Return [X, Y] of the center of cell containing provided text 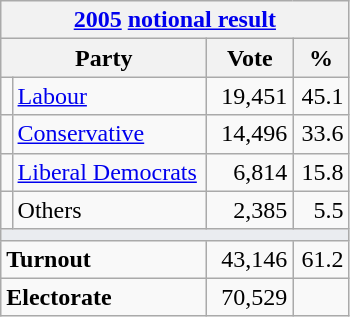
5.5 [321, 210]
Party [104, 58]
Conservative [110, 134]
Labour [110, 96]
70,529 [250, 297]
Vote [250, 58]
61.2 [321, 259]
14,496 [250, 134]
Turnout [104, 259]
6,814 [250, 172]
45.1 [321, 96]
19,451 [250, 96]
Others [110, 210]
2005 notional result [175, 20]
15.8 [321, 172]
% [321, 58]
Electorate [104, 297]
Liberal Democrats [110, 172]
33.6 [321, 134]
43,146 [250, 259]
2,385 [250, 210]
